Capture the cell that displays the provided text and extract its [X, Y] central coordinate. 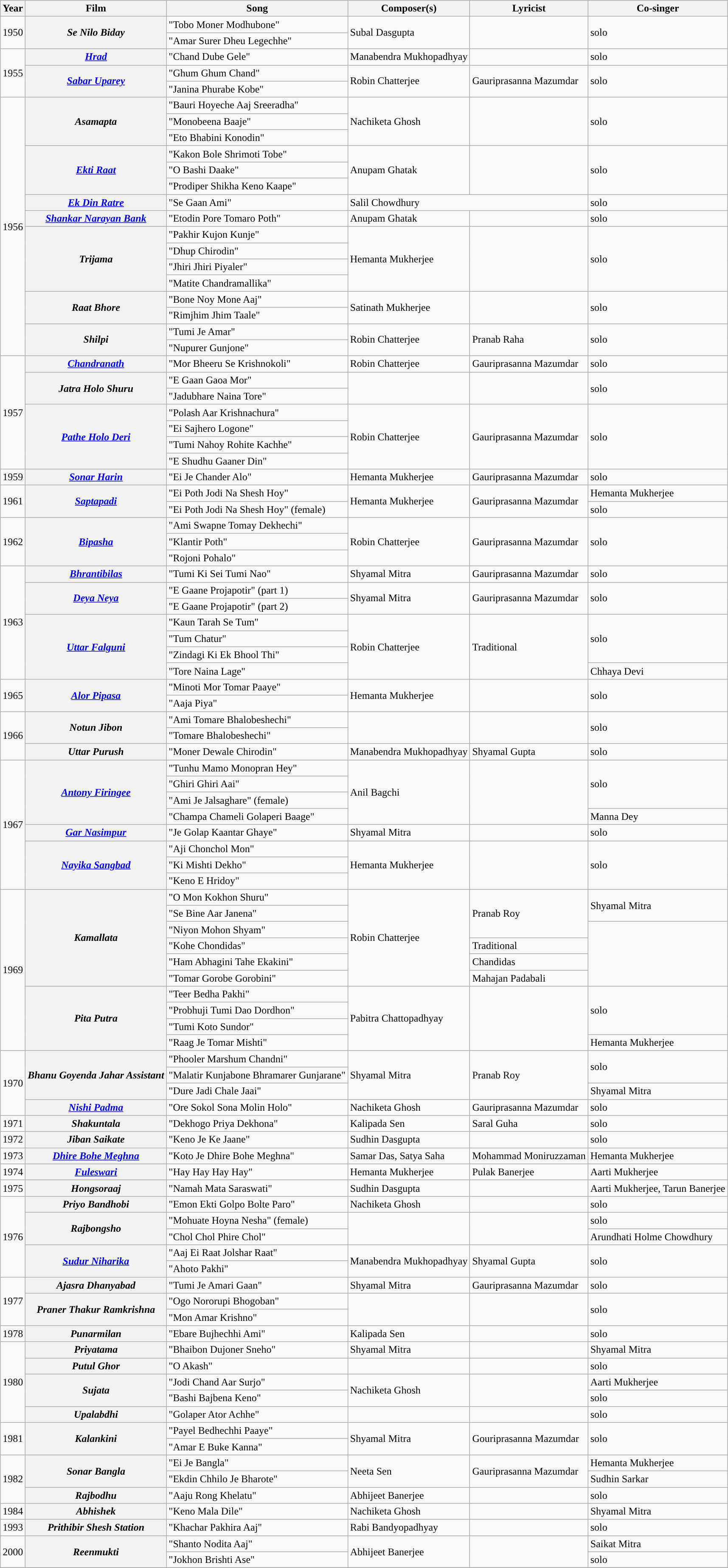
2000 [13, 1552]
"Jokhon Brishti Ase" [257, 1560]
"Pakhir Kujon Kunje" [257, 235]
"Amar Surer Dheu Legechhe" [257, 41]
Notun Jibon [96, 728]
"Ami Je Jalsaghare" (female) [257, 800]
"Tumi Je Amar" [257, 332]
"O Bashi Daake" [257, 170]
"Ekdin Chhilo Je Bharote" [257, 1479]
1957 [13, 412]
Year [13, 8]
"Dekhogo Priya Dekhona" [257, 1123]
"Je Golap Kaantar Ghaye" [257, 833]
Rajbongsho [96, 1228]
"Rimjhim Jhim Taale" [257, 315]
1972 [13, 1140]
"Tobo Moner Modhubone" [257, 25]
"Etodin Pore Tomaro Poth" [257, 219]
Sujata [96, 1390]
Shankar Narayan Bank [96, 219]
"Keno Je Ke Jaane" [257, 1140]
Manna Dey [658, 816]
Asamapta [96, 121]
"Aaju Rong Khelatu" [257, 1495]
1967 [13, 825]
"Tunhu Mamo Monopran Hey" [257, 768]
"Tomare Bhalobeshechi" [257, 736]
"Mor Bheeru Se Krishnokoli" [257, 364]
Saptapadi [96, 501]
Reenmukti [96, 1552]
Jiban Saikate [96, 1140]
"Mohuate Hoyna Nesha" (female) [257, 1220]
"Tumi Nahoy Rohite Kachhe" [257, 445]
"E Gaane Projapotir" (part 2) [257, 606]
"Se Bine Aar Janena" [257, 913]
Shakuntala [96, 1123]
"Matite Chandramallika" [257, 283]
Arundhati Holme Chowdhury [658, 1237]
Composer(s) [409, 8]
Ekti Raat [96, 170]
1975 [13, 1188]
Anil Bagchi [409, 792]
1971 [13, 1123]
Se Nilo Biday [96, 33]
"Probhuji Tumi Dao Dordhon" [257, 1011]
Pranab Raha [529, 340]
"Prodiper Shikha Keno Kaape" [257, 186]
1950 [13, 33]
"Janina Phurabe Kobe" [257, 89]
"Kohe Chondidas" [257, 946]
Priyatama [96, 1350]
1970 [13, 1083]
1984 [13, 1512]
"Keno E Hridoy" [257, 881]
Fuleswari [96, 1172]
Kamallata [96, 937]
Satinath Mukherjee [409, 307]
"Jhiri Jhiri Piyaler" [257, 267]
Gouriprasanna Mazumdar [529, 1439]
"Eto Bhabini Konodin" [257, 138]
Priyo Bandhobi [96, 1204]
"Ore Sokol Sona Molin Holo" [257, 1107]
1977 [13, 1301]
Chhaya Devi [658, 671]
"Shanto Nodita Aaj" [257, 1544]
"Tum Chatur" [257, 639]
"Klantir Poth" [257, 542]
Mohammad Moniruzzaman [529, 1156]
Jatra Holo Shuru [96, 388]
1962 [13, 542]
"Ei Poth Jodi Na Shesh Hoy" [257, 493]
Sabar Uparey [96, 81]
"Ami Swapne Tomay Dekhechi" [257, 526]
"Namah Mata Saraswati" [257, 1188]
Bhrantibilas [96, 574]
"Tore Naina Lage" [257, 671]
"Hay Hay Hay Hay" [257, 1172]
"Moner Dewale Chirodin" [257, 752]
Lyricist [529, 8]
"Jodi Chand Aar Surjo" [257, 1382]
"Payel Bedhechhi Paaye" [257, 1430]
"Ei Sajhero Logone" [257, 428]
"Bauri Hoyeche Aaj Sreeradha" [257, 105]
Chandranath [96, 364]
"Bone Noy Mone Aaj" [257, 299]
"Se Gaan Ami" [257, 203]
Nishi Padma [96, 1107]
Punarmilan [96, 1334]
"Ham Abhagini Tahe Ekakini" [257, 962]
1993 [13, 1528]
Rajbodhu [96, 1495]
"E Gaan Gaoa Mor" [257, 380]
"Niyon Mohon Shyam" [257, 929]
"Ei Poth Jodi Na Shesh Hoy" (female) [257, 510]
Sonar Harin [96, 477]
"Mon Amar Krishno" [257, 1317]
Saral Guha [529, 1123]
Pulak Banerjee [529, 1172]
"Raag Je Tomar Mishti" [257, 1043]
1969 [13, 970]
"Malatir Kunjabone Bhramarer Gunjarane" [257, 1075]
Hrad [96, 57]
"Kakon Bole Shrimoti Tobe" [257, 154]
1963 [13, 622]
Sonar Bangla [96, 1471]
"Amar E Buke Kanna" [257, 1447]
"Phooler Marshum Chandni" [257, 1059]
1981 [13, 1439]
"E Shudhu Gaaner Din" [257, 461]
Uttar Purush [96, 752]
Kalankini [96, 1439]
"Ahoto Pakhi" [257, 1269]
"O Akash" [257, 1366]
Bipasha [96, 542]
1973 [13, 1156]
1978 [13, 1334]
"Ogo Nororupi Bhogoban" [257, 1301]
Sudhin Sarkar [658, 1479]
Film [96, 8]
"Bashi Bajbena Keno" [257, 1398]
Shilpi [96, 340]
"Tumi Koto Sundor" [257, 1027]
Alor Pipasa [96, 695]
"Ki Mishti Dekho" [257, 865]
"Golaper Ator Achhe" [257, 1414]
Prithibir Shesh Station [96, 1528]
"Chol Chol Phire Chol" [257, 1237]
Rabi Bandyopadhyay [409, 1528]
"Teer Bedha Pakhi" [257, 994]
"Ebare Bujhechhi Ami" [257, 1334]
Nayika Sangbad [96, 865]
1966 [13, 736]
Pathe Holo Deri [96, 436]
"Aji Chonchol Mon" [257, 849]
"Minoti Mor Tomar Paaye" [257, 687]
"Nupurer Gunjone" [257, 348]
"Tumi Je Amari Gaan" [257, 1285]
"E Gaane Projapotir" (part 1) [257, 590]
1976 [13, 1236]
"Bhaibon Dujoner Sneho" [257, 1350]
"Tomar Gorobe Gorobini" [257, 978]
"Aaj Ei Raat Jolshar Raat" [257, 1253]
"O Mon Kokhon Shuru" [257, 897]
1980 [13, 1382]
Pita Putra [96, 1019]
Aarti Mukherjee, Tarun Banerjee [658, 1188]
"Emon Ekti Golpo Bolte Paro" [257, 1204]
"Champa Chameli Golaperi Baage" [257, 816]
"Dhup Chirodin" [257, 251]
"Ghum Ghum Chand" [257, 73]
"Keno Mala Dile" [257, 1512]
Upalabdhi [96, 1414]
1955 [13, 73]
Ajasra Dhanyabad [96, 1285]
"Chand Dube Gele" [257, 57]
"Monobeena Baaje" [257, 121]
"Ei Je Chander Alo" [257, 477]
Trijama [96, 259]
Sudur Niharika [96, 1261]
1961 [13, 501]
Uttar Falguni [96, 647]
"Dure Jadi Chale Jaai" [257, 1091]
Dhire Bohe Meghna [96, 1156]
Neeta Sen [409, 1471]
"Ei Je Bangla" [257, 1463]
Co-singer [658, 8]
Hongsoraaj [96, 1188]
"Rojoni Pohalo" [257, 558]
"Ghiri Ghiri Aai" [257, 784]
1974 [13, 1172]
Samar Das, Satya Saha [409, 1156]
Saikat Mitra [658, 1544]
Gar Nasimpur [96, 833]
"Aaja Piya" [257, 703]
"Ami Tomare Bhalobeshechi" [257, 720]
"Zindagi Ki Ek Bhool Thi" [257, 655]
1959 [13, 477]
"Tumi Ki Sei Tumi Nao" [257, 574]
Praner Thakur Ramkrishna [96, 1309]
Bhanu Goyenda Jahar Assistant [96, 1075]
Pabitra Chattopadhyay [409, 1019]
Chandidas [529, 962]
1956 [13, 227]
Antony Firingee [96, 792]
Subal Dasgupta [409, 33]
"Kaun Tarah Se Tum" [257, 622]
1982 [13, 1479]
Raat Bhore [96, 307]
"Koto Je Dhire Bohe Meghna" [257, 1156]
1965 [13, 695]
Abhishek [96, 1512]
Salil Chowdhury [468, 203]
Ek Din Ratre [96, 203]
Putul Ghor [96, 1366]
Mahajan Padabali [529, 978]
Song [257, 8]
"Polash Aar Krishnachura" [257, 412]
"Khachar Pakhira Aaj" [257, 1528]
"Jadubhare Naina Tore" [257, 396]
Deya Neya [96, 598]
